Output the [X, Y] coordinate of the center of the cell containing the given text.  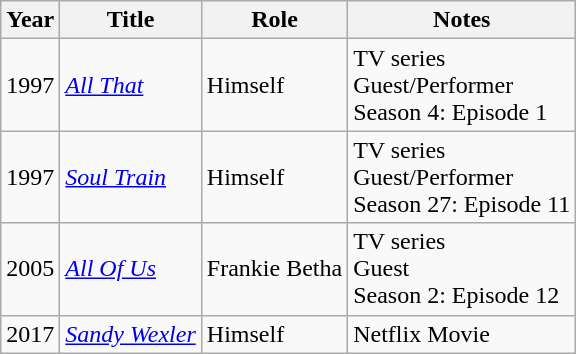
Title [130, 20]
Soul Train [130, 177]
Notes [462, 20]
Year [30, 20]
2005 [30, 269]
2017 [30, 334]
All That [130, 85]
TV seriesGuest/PerformerSeason 4: Episode 1 [462, 85]
TV seriesGuestSeason 2: Episode 12 [462, 269]
Netflix Movie [462, 334]
Sandy Wexler [130, 334]
All Of Us [130, 269]
Frankie Betha [274, 269]
TV seriesGuest/PerformerSeason 27: Episode 11 [462, 177]
Role [274, 20]
